Return (x, y) of the center of cell containing provided text 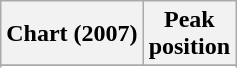
Peakposition (189, 34)
Chart (2007) (72, 34)
